Capture the cell that displays the provided text and extract its [X, Y] central coordinate. 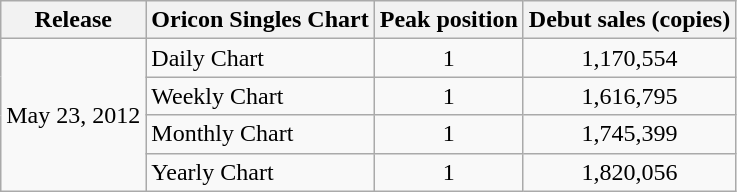
Monthly Chart [260, 134]
1,170,554 [629, 58]
Debut sales (copies) [629, 20]
Release [74, 20]
Peak position [448, 20]
Weekly Chart [260, 96]
May 23, 2012 [74, 115]
Daily Chart [260, 58]
1,616,795 [629, 96]
1,745,399 [629, 134]
Oricon Singles Chart [260, 20]
Yearly Chart [260, 172]
1,820,056 [629, 172]
